Provide the (X, Y) coordinate of the cell's center where the given text is located.  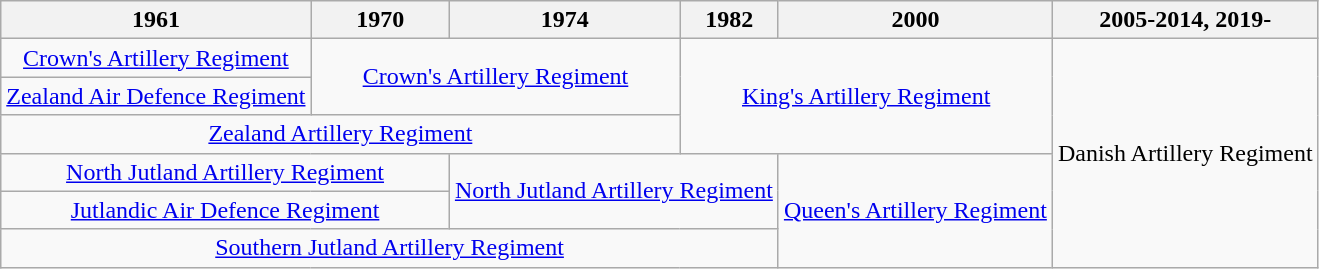
Zealand Air Defence Regiment (156, 96)
1961 (156, 20)
Queen's Artillery Regiment (915, 210)
2000 (915, 20)
1982 (729, 20)
2005-2014, 2019- (1185, 20)
1974 (564, 20)
Southern Jutland Artillery Regiment (390, 248)
1970 (380, 20)
Danish Artillery Regiment (1185, 153)
Zealand Artillery Regiment (340, 134)
King's Artillery Regiment (866, 96)
Jutlandic Air Defence Regiment (226, 210)
